Return [x, y] of the center of cell containing provided text 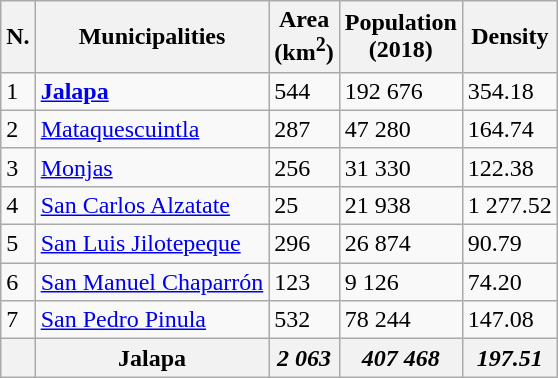
147.08 [510, 320]
407 468 [400, 358]
26 874 [400, 244]
296 [304, 244]
6 [18, 282]
1 [18, 91]
Municipalities [152, 37]
Density [510, 37]
2 063 [304, 358]
Mataquescuintla [152, 129]
9 126 [400, 282]
122.38 [510, 167]
2 [18, 129]
544 [304, 91]
Population(2018) [400, 37]
74.20 [510, 282]
354.18 [510, 91]
Area(km2) [304, 37]
4 [18, 205]
21 938 [400, 205]
San Luis Jilotepeque [152, 244]
192 676 [400, 91]
31 330 [400, 167]
25 [304, 205]
90.79 [510, 244]
197.51 [510, 358]
San Manuel Chaparrón [152, 282]
7 [18, 320]
78 244 [400, 320]
Monjas [152, 167]
287 [304, 129]
47 280 [400, 129]
123 [304, 282]
532 [304, 320]
N. [18, 37]
5 [18, 244]
3 [18, 167]
San Carlos Alzatate [152, 205]
San Pedro Pinula [152, 320]
1 277.52 [510, 205]
256 [304, 167]
164.74 [510, 129]
